For the text-containing cell, return its midpoint in (x, y) coordinate format. 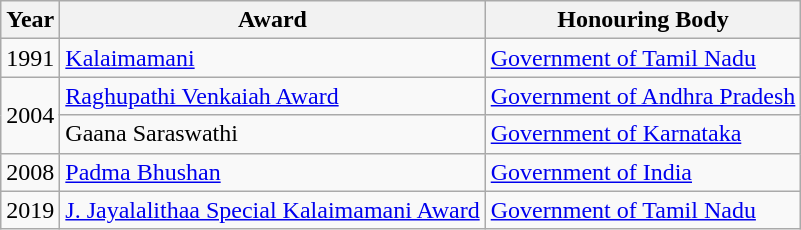
2008 (30, 172)
Government of India (643, 172)
Year (30, 20)
Kalaimamani (272, 58)
Honouring Body (643, 20)
Raghupathi Venkaiah Award (272, 96)
2004 (30, 115)
Gaana Saraswathi (272, 134)
Award (272, 20)
Government of Andhra Pradesh (643, 96)
2019 (30, 210)
J. Jayalalithaa Special Kalaimamani Award (272, 210)
Padma Bhushan (272, 172)
1991 (30, 58)
Government of Karnataka (643, 134)
